Locate the cell with the specified text and output its [x, y] center coordinate. 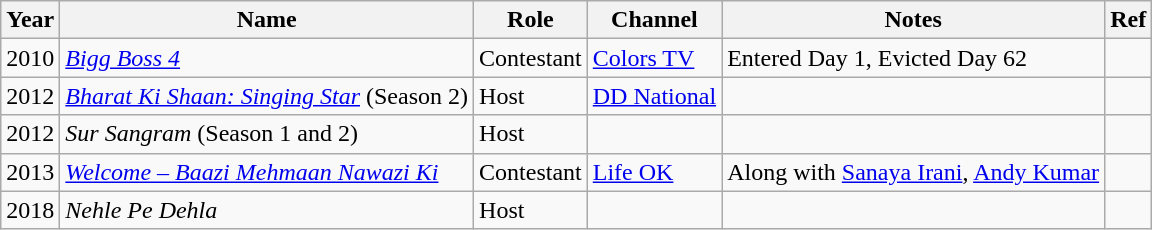
2018 [30, 210]
Nehle Pe Dehla [267, 210]
Entered Day 1, Evicted Day 62 [914, 58]
Welcome – Baazi Mehmaan Nawazi Ki [267, 172]
2013 [30, 172]
Channel [654, 20]
DD National [654, 96]
Along with Sanaya Irani, Andy Kumar [914, 172]
Name [267, 20]
Role [531, 20]
Year [30, 20]
Life OK [654, 172]
Notes [914, 20]
2010 [30, 58]
Colors TV [654, 58]
Sur Sangram (Season 1 and 2) [267, 134]
Ref [1128, 20]
Bharat Ki Shaan: Singing Star (Season 2) [267, 96]
Bigg Boss 4 [267, 58]
